Provide the [x, y] coordinate of the cell's center where the given text is located.  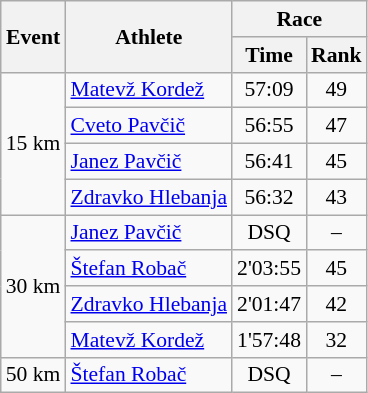
32 [336, 340]
1'57:48 [269, 340]
30 km [34, 286]
Event [34, 36]
Rank [336, 55]
47 [336, 126]
43 [336, 197]
56:55 [269, 126]
15 km [34, 143]
49 [336, 90]
Cveto Pavčič [148, 126]
56:32 [269, 197]
Race [300, 19]
50 km [34, 375]
57:09 [269, 90]
42 [336, 304]
2'03:55 [269, 269]
Time [269, 55]
Athlete [148, 36]
2'01:47 [269, 304]
56:41 [269, 162]
